Output the [X, Y] coordinate of the center of the cell containing the given text.  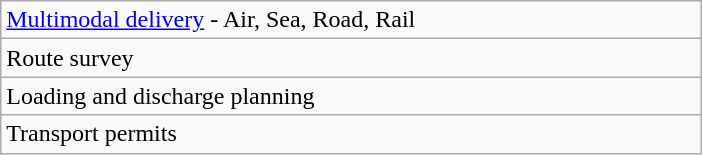
Multimodal delivery - Air, Sea, Road, Rail [352, 20]
Transport permits [352, 134]
Route survey [352, 58]
Loading and discharge planning [352, 96]
